Provide the [x, y] coordinate of the cell's center where the given text is located.  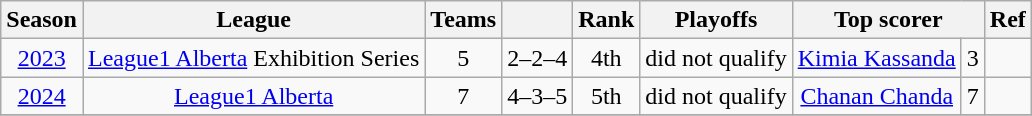
3 [972, 58]
League [253, 20]
5 [464, 58]
League1 Alberta Exhibition Series [253, 58]
5th [606, 96]
Top scorer [888, 20]
Rank [606, 20]
2–2–4 [538, 58]
2024 [42, 96]
Ref [1008, 20]
4–3–5 [538, 96]
Season [42, 20]
Teams [464, 20]
Kimia Kassanda [876, 58]
Playoffs [716, 20]
League1 Alberta [253, 96]
2023 [42, 58]
4th [606, 58]
Chanan Chanda [876, 96]
